Find where the given text appears and provide that cell's center as [x, y] coordinate. 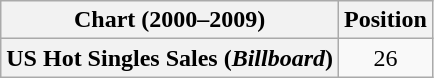
Chart (2000–2009) [170, 20]
Position [386, 20]
US Hot Singles Sales (Billboard) [170, 58]
26 [386, 58]
